Search for the cell housing the specified text and yield its [x, y] center coordinate. 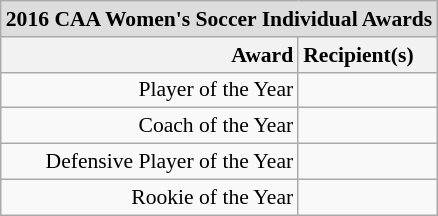
Defensive Player of the Year [150, 162]
2016 CAA Women's Soccer Individual Awards [220, 19]
Rookie of the Year [150, 197]
Player of the Year [150, 90]
Coach of the Year [150, 126]
Recipient(s) [368, 55]
Award [150, 55]
